Output the [X, Y] coordinate of the center of the cell containing the given text.  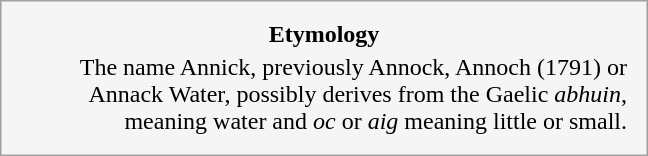
Etymology [324, 35]
